Output the (X, Y) coordinate of the center of the cell containing the given text.  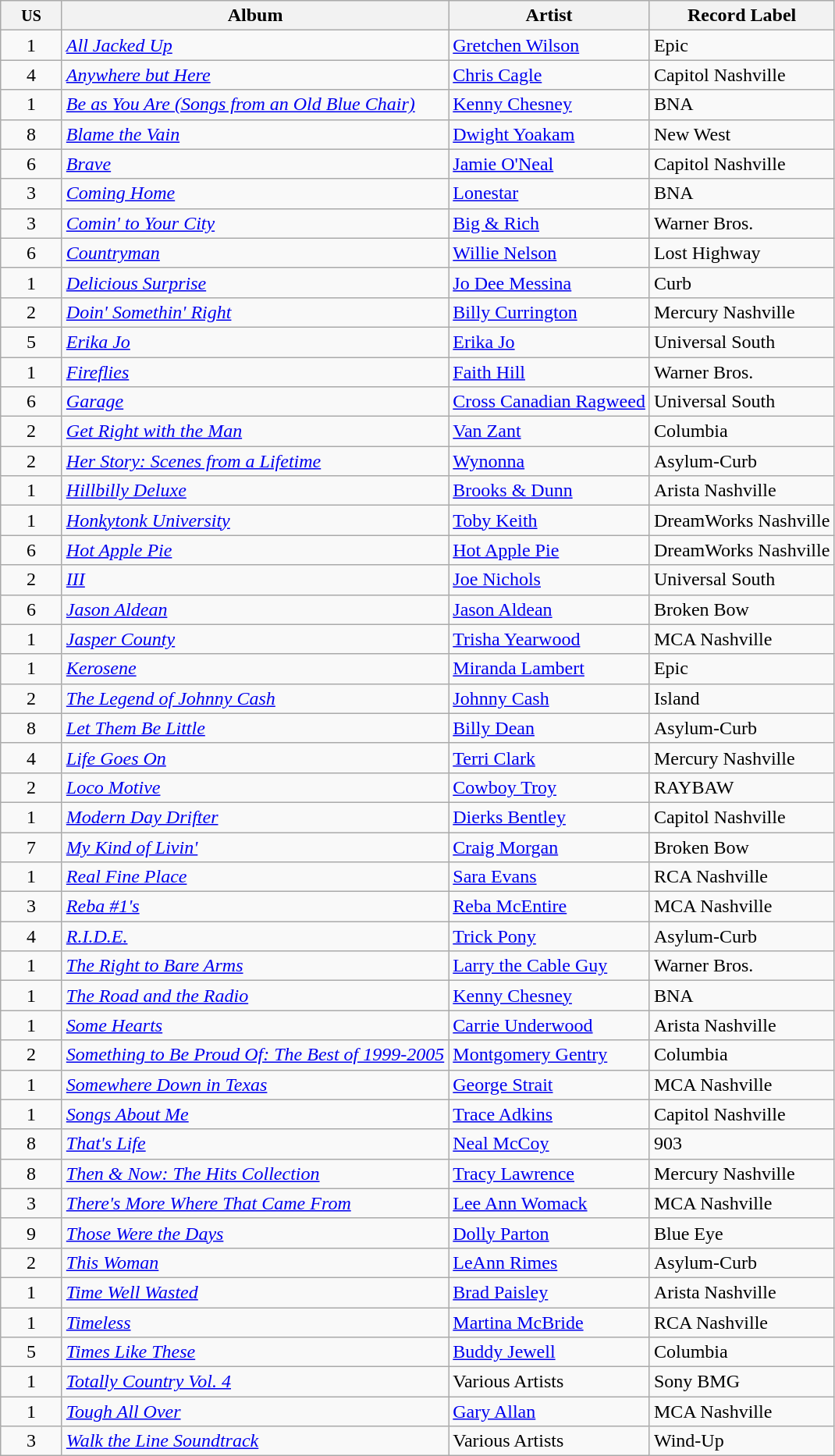
Life Goes On (254, 758)
Lost Highway (741, 253)
Dolly Parton (549, 1233)
Billy Currington (549, 312)
That's Life (254, 1144)
7 (31, 847)
Jasper County (254, 639)
Sara Evans (549, 877)
Curb (741, 282)
Chris Cagle (549, 75)
Buddy Jewell (549, 1352)
Something to Be Proud Of: The Best of 1999-2005 (254, 1055)
Loco Motive (254, 787)
Joe Nichols (549, 580)
Craig Morgan (549, 847)
The Legend of Johnny Cash (254, 698)
R.I.D.E. (254, 936)
III (254, 580)
US (31, 16)
Delicious Surprise (254, 282)
Fireflies (254, 372)
Billy Dean (549, 728)
Timeless (254, 1323)
Get Right with the Man (254, 431)
My Kind of Livin' (254, 847)
Blue Eye (741, 1233)
Garage (254, 402)
Blame the Vain (254, 134)
Sony BMG (741, 1382)
Countryman (254, 253)
Totally Country Vol. 4 (254, 1382)
Cowboy Troy (549, 787)
Let Them Be Little (254, 728)
Tough All Over (254, 1412)
Brad Paisley (549, 1292)
Some Hearts (254, 1025)
Songs About Me (254, 1114)
Record Label (741, 16)
Those Were the Days (254, 1233)
Wynonna (549, 461)
Faith Hill (549, 372)
Somewhere Down in Texas (254, 1085)
Trace Adkins (549, 1114)
Jamie O'Neal (549, 164)
Montgomery Gentry (549, 1055)
Be as You Are (Songs from an Old Blue Chair) (254, 105)
Kerosene (254, 669)
George Strait (549, 1085)
Wind-Up (741, 1441)
903 (741, 1144)
Time Well Wasted (254, 1292)
9 (31, 1233)
Terri Clark (549, 758)
Tracy Lawrence (549, 1174)
Trisha Yearwood (549, 639)
Trick Pony (549, 936)
There's More Where That Came From (254, 1203)
Gretchen Wilson (549, 45)
Toby Keith (549, 520)
RAYBAW (741, 787)
Brooks & Dunn (549, 491)
Reba #1's (254, 907)
Times Like These (254, 1352)
LeAnn Rimes (549, 1262)
Dierks Bentley (549, 817)
Willie Nelson (549, 253)
Modern Day Drifter (254, 817)
Comin' to Your City (254, 223)
Cross Canadian Ragweed (549, 402)
Then & Now: The Hits Collection (254, 1174)
Carrie Underwood (549, 1025)
Miranda Lambert (549, 669)
Neal McCoy (549, 1144)
Album (254, 16)
Johnny Cash (549, 698)
Brave (254, 164)
The Road and the Radio (254, 996)
Anywhere but Here (254, 75)
All Jacked Up (254, 45)
Artist (549, 16)
Gary Allan (549, 1412)
Lee Ann Womack (549, 1203)
Island (741, 698)
Her Story: Scenes from a Lifetime (254, 461)
Larry the Cable Guy (549, 966)
Real Fine Place (254, 877)
Walk the Line Soundtrack (254, 1441)
Hillbilly Deluxe (254, 491)
Jo Dee Messina (549, 282)
New West (741, 134)
Van Zant (549, 431)
Reba McEntire (549, 907)
Honkytonk University (254, 520)
This Woman (254, 1262)
Big & Rich (549, 223)
The Right to Bare Arms (254, 966)
Doin' Somethin' Right (254, 312)
Lonestar (549, 194)
Dwight Yoakam (549, 134)
Martina McBride (549, 1323)
Coming Home (254, 194)
